Identify which cell holds the provided text, then report its [x, y] central coordinate. 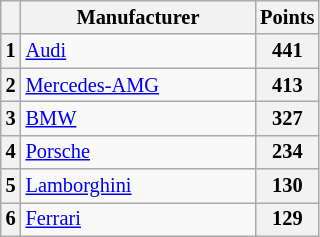
Manufacturer [138, 17]
1 [11, 51]
413 [287, 85]
Mercedes-AMG [138, 85]
130 [287, 186]
Points [287, 17]
Lamborghini [138, 186]
Audi [138, 51]
327 [287, 118]
6 [11, 219]
4 [11, 152]
3 [11, 118]
Ferrari [138, 219]
5 [11, 186]
129 [287, 219]
Porsche [138, 152]
BMW [138, 118]
441 [287, 51]
234 [287, 152]
2 [11, 85]
